From the cell containing the given text, extract its center point as [x, y] coordinate. 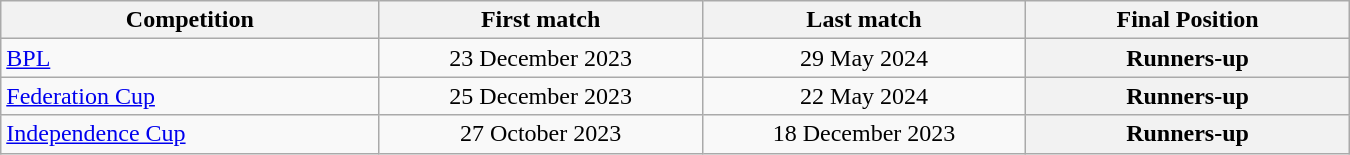
Competition [190, 20]
Final Position [1188, 20]
First match [540, 20]
27 October 2023 [540, 134]
18 December 2023 [864, 134]
25 December 2023 [540, 96]
22 May 2024 [864, 96]
BPL [190, 58]
29 May 2024 [864, 58]
Federation Cup [190, 96]
23 December 2023 [540, 58]
Last match [864, 20]
Independence Cup [190, 134]
